Detect which cell encompasses the target text, then output its [x, y] center coordinate. 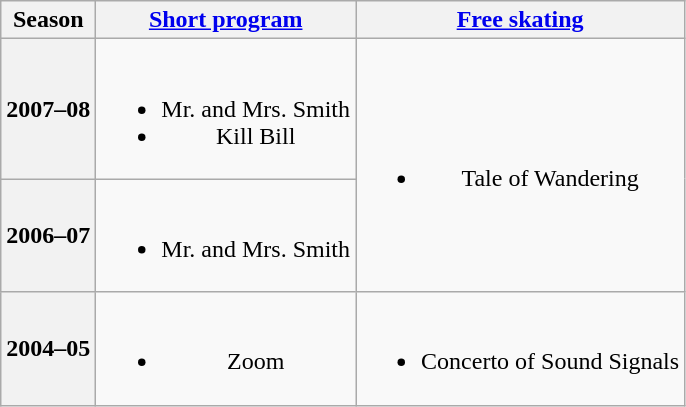
2007–08 [48, 109]
Mr. and Mrs. Smith Kill Bill [226, 109]
Free skating [520, 20]
Tale of Wandering [520, 166]
2004–05 [48, 348]
Short program [226, 20]
Zoom [226, 348]
Season [48, 20]
Concerto of Sound Signals [520, 348]
Mr. and Mrs. Smith [226, 236]
2006–07 [48, 236]
